Provide the [x, y] coordinate of the cell's center where the given text is located.  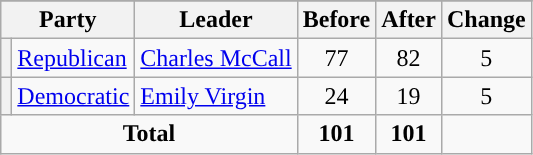
After [409, 20]
82 [409, 58]
Leader [216, 20]
Republican [74, 58]
Total [149, 134]
Change [486, 20]
Party [68, 20]
Charles McCall [216, 58]
19 [409, 96]
24 [336, 96]
Emily Virgin [216, 96]
77 [336, 58]
Democratic [74, 96]
Before [336, 20]
